From the cell containing the given text, extract its center point as (x, y) coordinate. 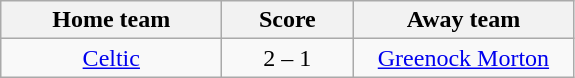
Greenock Morton (464, 58)
Home team (112, 20)
2 – 1 (288, 58)
Celtic (112, 58)
Away team (464, 20)
Score (288, 20)
